For the text-containing cell, return its midpoint in (x, y) coordinate format. 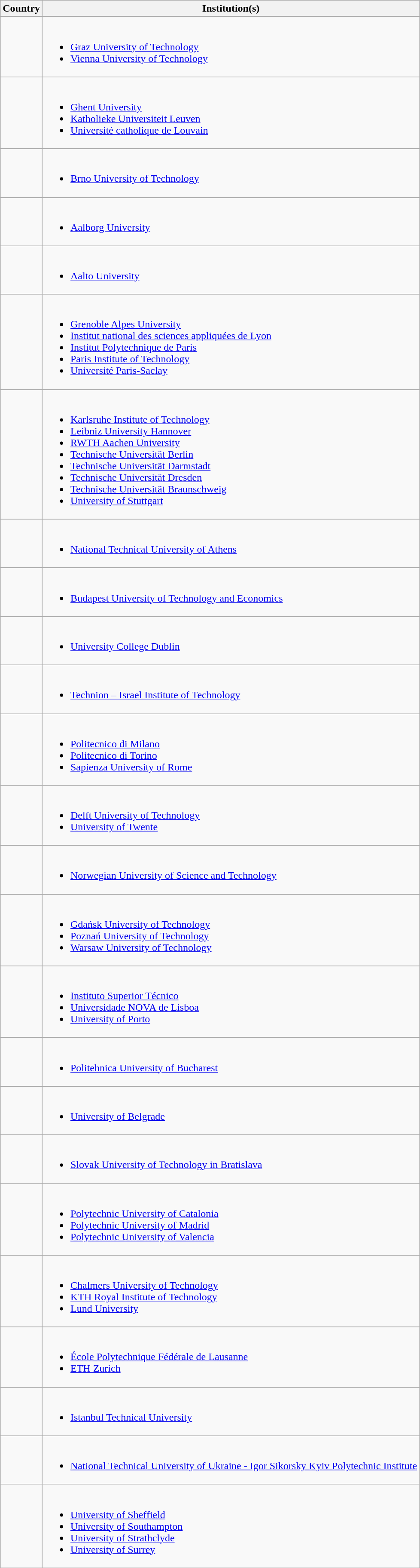
Technion – Israel Institute of Technology (231, 689)
Politecnico di MilanoPolitecnico di TorinoSapienza University of Rome (231, 749)
Politehnica University of Bucharest (231, 1062)
University of Belgrade (231, 1110)
Chalmers University of TechnologyKTH Royal Institute of TechnologyLund University (231, 1291)
University of SheffieldUniversity of SouthamptonUniversity of StrathclydeUniversity of Surrey (231, 1526)
Country (21, 9)
Polytechnic University of CataloniaPolytechnic University of MadridPolytechnic University of Valencia (231, 1220)
Aalborg University (231, 222)
Brno University of Technology (231, 173)
National Technical University of Athens (231, 543)
Norwegian University of Science and Technology (231, 870)
Instituto Superior TécnicoUniversidade NOVA de LisboaUniversity of Porto (231, 1002)
Budapest University of Technology and Economics (231, 592)
École Polytechnique Fédérale de LausanneETH Zurich (231, 1357)
Gdańsk University of TechnologyPoznań University of TechnologyWarsaw University of Technology (231, 930)
National Technical University of Ukraine - Igor Sikorsky Kyiv Polytechnic Institute (231, 1460)
Institution(s) (231, 9)
Slovak University of Technology in Bratislava (231, 1159)
Delft University of TechnologyUniversity of Twente (231, 816)
Ghent UniversityKatholieke Universiteit LeuvenUniversité catholique de Louvain (231, 113)
Graz University of TechnologyVienna University of Technology (231, 47)
Istanbul Technical University (231, 1411)
University College Dublin (231, 640)
Aalto University (231, 270)
